Find where the given text appears and provide that cell's center as (X, Y) coordinate. 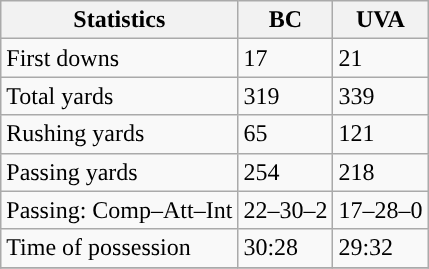
65 (286, 134)
254 (286, 172)
17 (286, 58)
Total yards (120, 96)
First downs (120, 58)
Rushing yards (120, 134)
BC (286, 20)
319 (286, 96)
21 (380, 58)
Statistics (120, 20)
22–30–2 (286, 210)
30:28 (286, 248)
339 (380, 96)
29:32 (380, 248)
Time of possession (120, 248)
UVA (380, 20)
Passing: Comp–Att–Int (120, 210)
121 (380, 134)
17–28–0 (380, 210)
Passing yards (120, 172)
218 (380, 172)
